Capture the cell that displays the provided text and extract its [x, y] central coordinate. 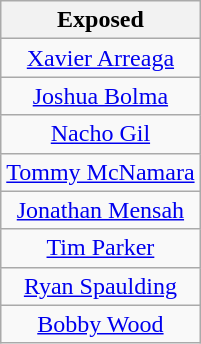
Nacho Gil [100, 134]
Xavier Arreaga [100, 58]
Tommy McNamara [100, 172]
Bobby Wood [100, 324]
Exposed [100, 20]
Tim Parker [100, 248]
Ryan Spaulding [100, 286]
Jonathan Mensah [100, 210]
Joshua Bolma [100, 96]
